Return the [x, y] coordinate for the center point of the cell that contains the specified text.  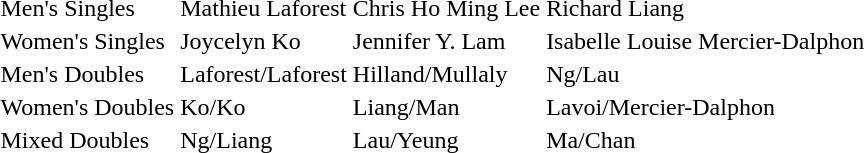
Jennifer Y. Lam [446, 41]
Ko/Ko [264, 107]
Liang/Man [446, 107]
Joycelyn Ko [264, 41]
Hilland/Mullaly [446, 74]
Laforest/Laforest [264, 74]
